For the text-containing cell, return its midpoint in (x, y) coordinate format. 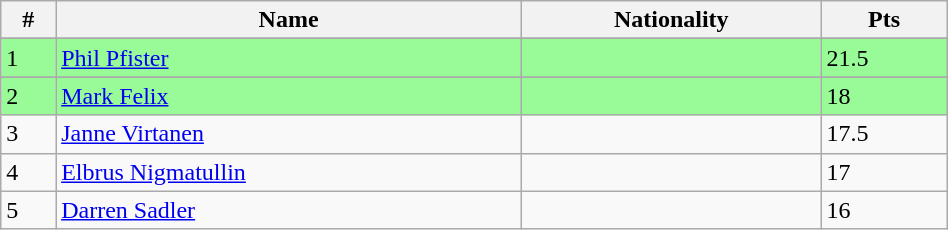
Name (289, 20)
Darren Sadler (289, 210)
16 (884, 210)
5 (28, 210)
17.5 (884, 134)
18 (884, 96)
# (28, 20)
4 (28, 172)
Janne Virtanen (289, 134)
Nationality (672, 20)
2 (28, 96)
Elbrus Nigmatullin (289, 172)
1 (28, 58)
Mark Felix (289, 96)
Pts (884, 20)
21.5 (884, 58)
Phil Pfister (289, 58)
3 (28, 134)
17 (884, 172)
